Search for the cell housing the specified text and yield its [x, y] center coordinate. 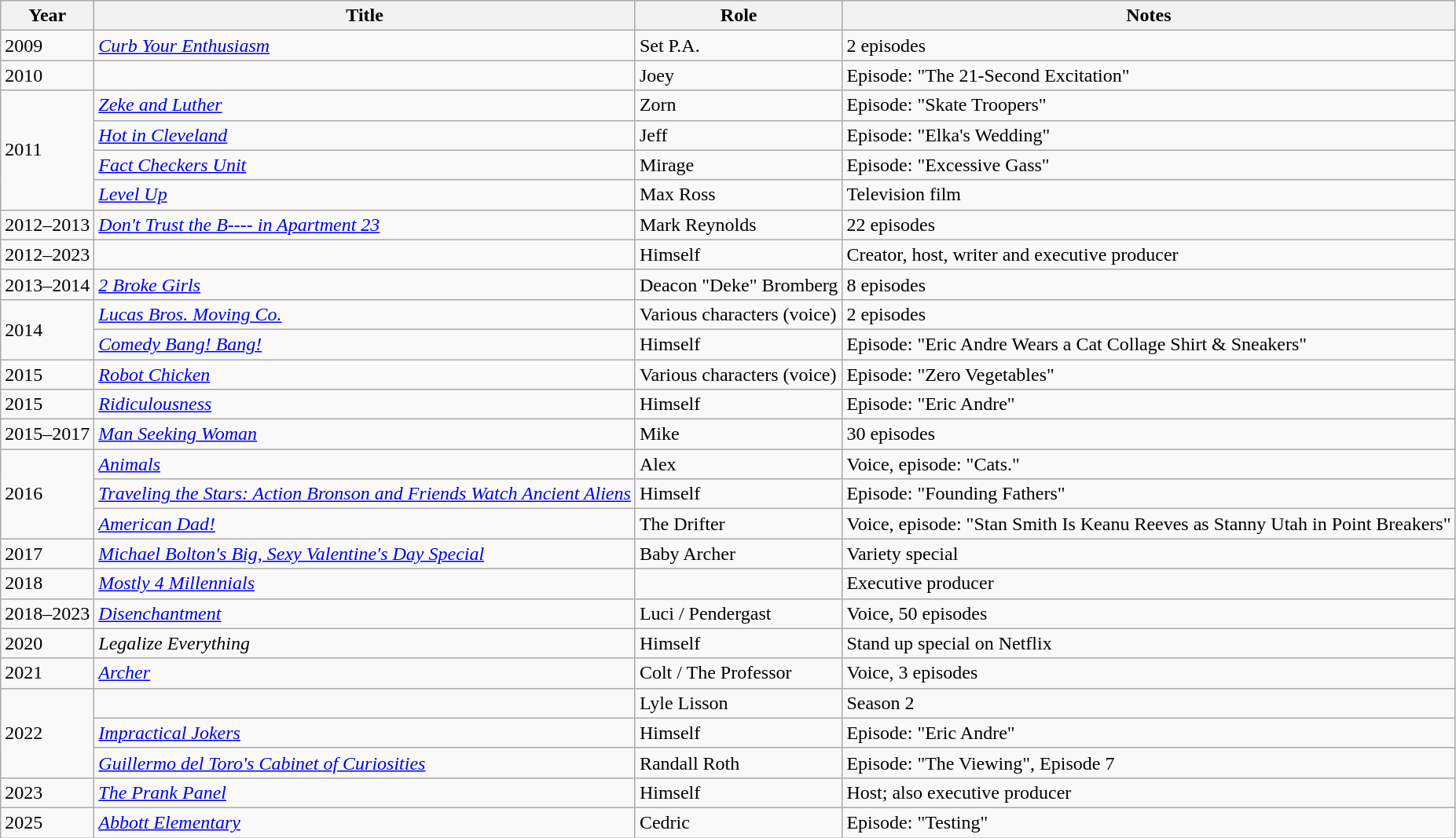
Hot in Cleveland [365, 135]
2015–2017 [47, 434]
2016 [47, 494]
Year [47, 16]
2012–2013 [47, 225]
Fact Checkers Unit [365, 165]
Episode: "The Viewing", Episode 7 [1149, 763]
Voice, 50 episodes [1149, 613]
Colt / The Professor [739, 673]
Legalize Everything [365, 643]
Creator, host, writer and executive producer [1149, 254]
Episode: "Excessive Gass" [1149, 165]
Voice, episode: "Cats." [1149, 464]
Zorn [739, 105]
Luci / Pendergast [739, 613]
22 episodes [1149, 225]
Episode: "Skate Troopers" [1149, 105]
Mostly 4 Millennials [365, 584]
Max Ross [739, 195]
Traveling the Stars: Action Bronson and Friends Watch Ancient Aliens [365, 494]
Voice, episode: "Stan Smith Is Keanu Reeves as Stanny Utah in Point Breakers" [1149, 524]
Cedric [739, 822]
30 episodes [1149, 434]
Lyle Lisson [739, 703]
The Prank Panel [365, 792]
Mike [739, 434]
Don't Trust the B---- in Apartment 23 [365, 225]
2014 [47, 329]
Randall Roth [739, 763]
Curb Your Enthusiasm [365, 46]
Man Seeking Woman [365, 434]
2012–2023 [47, 254]
2017 [47, 554]
Mirage [739, 165]
2 Broke Girls [365, 284]
Comedy Bang! Bang! [365, 344]
Robot Chicken [365, 375]
Episode: "Zero Vegetables" [1149, 375]
2018 [47, 584]
2011 [47, 150]
Alex [739, 464]
The Drifter [739, 524]
Animals [365, 464]
Episode: "Testing" [1149, 822]
2022 [47, 733]
Ridiculousness [365, 404]
Mark Reynolds [739, 225]
Variety special [1149, 554]
2009 [47, 46]
Lucas Bros. Moving Co. [365, 314]
Television film [1149, 195]
2018–2023 [47, 613]
Abbott Elementary [365, 822]
2013–2014 [47, 284]
Episode: "Elka's Wedding" [1149, 135]
Level Up [365, 195]
2021 [47, 673]
Stand up special on Netflix [1149, 643]
Set P.A. [739, 46]
Guillermo del Toro's Cabinet of Curiosities [365, 763]
Disenchantment [365, 613]
Voice, 3 episodes [1149, 673]
Jeff [739, 135]
Archer [365, 673]
2023 [47, 792]
Deacon "Deke" Bromberg [739, 284]
Baby Archer [739, 554]
Season 2 [1149, 703]
Episode: "The 21-Second Excitation" [1149, 75]
Role [739, 16]
Michael Bolton's Big, Sexy Valentine's Day Special [365, 554]
Episode: "Founding Fathers" [1149, 494]
American Dad! [365, 524]
8 episodes [1149, 284]
Impractical Jokers [365, 733]
Notes [1149, 16]
Zeke and Luther [365, 105]
Title [365, 16]
Executive producer [1149, 584]
Joey [739, 75]
2020 [47, 643]
2010 [47, 75]
Episode: "Eric Andre Wears a Cat Collage Shirt & Sneakers" [1149, 344]
2025 [47, 822]
Host; also executive producer [1149, 792]
